For the text-containing cell, return its midpoint in [x, y] coordinate format. 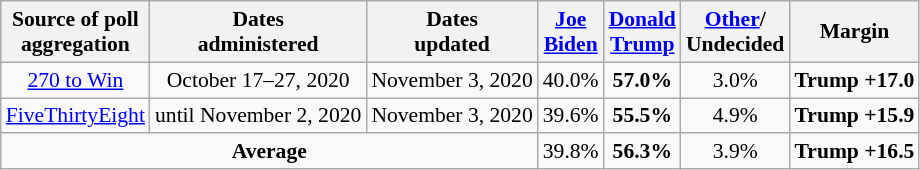
270 to Win [76, 80]
Source of pollaggregation [76, 32]
Other/Undecided [735, 32]
Margin [854, 32]
4.9% [735, 116]
until November 2, 2020 [258, 116]
Dates updated [452, 32]
JoeBiden [571, 32]
3.0% [735, 80]
39.8% [571, 152]
39.6% [571, 116]
Average [270, 152]
40.0% [571, 80]
57.0% [642, 80]
56.3% [642, 152]
Trump +17.0 [854, 80]
Trump +15.9 [854, 116]
DonaldTrump [642, 32]
Trump +16.5 [854, 152]
55.5% [642, 116]
3.9% [735, 152]
FiveThirtyEight [76, 116]
Dates administered [258, 32]
October 17–27, 2020 [258, 80]
